Capture the cell that displays the provided text and extract its [X, Y] central coordinate. 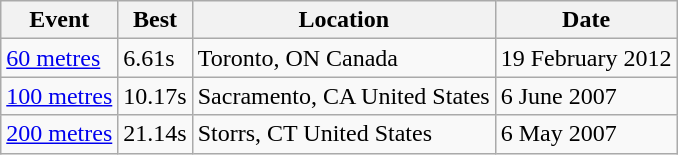
Best [155, 20]
10.17s [155, 96]
Sacramento, CA United States [344, 96]
Location [344, 20]
Date [586, 20]
6 May 2007 [586, 134]
Storrs, CT United States [344, 134]
Toronto, ON Canada [344, 58]
Event [60, 20]
200 metres [60, 134]
100 metres [60, 96]
21.14s [155, 134]
6 June 2007 [586, 96]
60 metres [60, 58]
19 February 2012 [586, 58]
6.61s [155, 58]
